Find where the given text appears and provide that cell's center as [X, Y] coordinate. 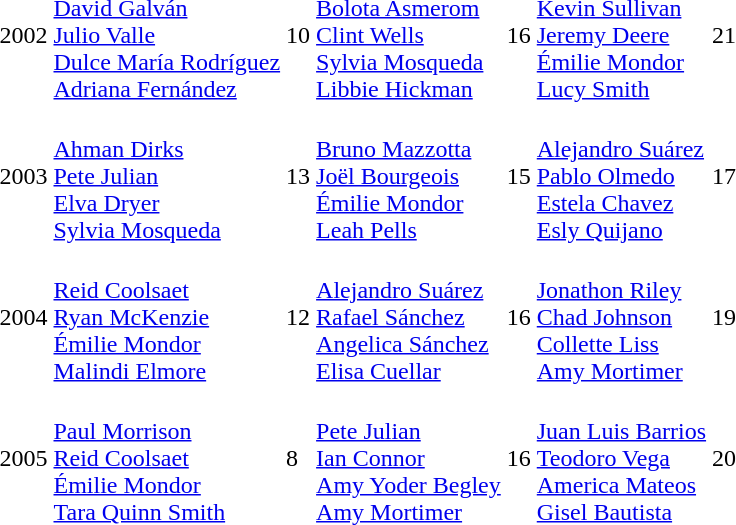
16 [518, 317]
Alejandro SuárezPablo OlmedoEstela ChavezEsly Quijano [621, 176]
Alejandro SuárezRafael SánchezAngelica SánchezElisa Cuellar [409, 317]
Reid CoolsaetRyan McKenzieÉmilie MondorMalindi Elmore [167, 317]
Ahman DirksPete JulianElva DryerSylvia Mosqueda [167, 176]
15 [518, 176]
Jonathon RileyChad JohnsonCollette LissAmy Mortimer [621, 317]
Bruno MazzottaJoël BourgeoisÉmilie MondorLeah Pells [409, 176]
13 [298, 176]
12 [298, 317]
